Return [x, y] of the center of cell containing provided text 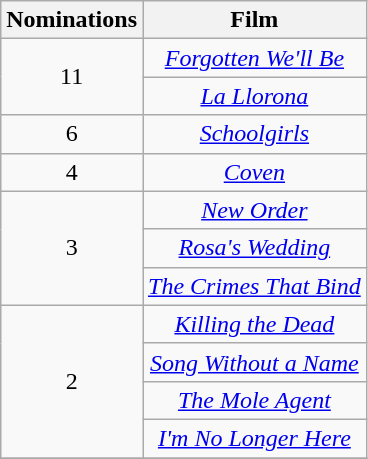
Nominations [72, 20]
Killing the Dead [254, 324]
4 [72, 172]
La Llorona [254, 96]
Song Without a Name [254, 362]
11 [72, 77]
2 [72, 381]
The Mole Agent [254, 400]
Film [254, 20]
Rosa's Wedding [254, 248]
Schoolgirls [254, 134]
New Order [254, 210]
I'm No Longer Here [254, 438]
6 [72, 134]
Forgotten We'll Be [254, 58]
Coven [254, 172]
3 [72, 248]
The Crimes That Bind [254, 286]
